Capture the cell that displays the provided text and extract its (X, Y) central coordinate. 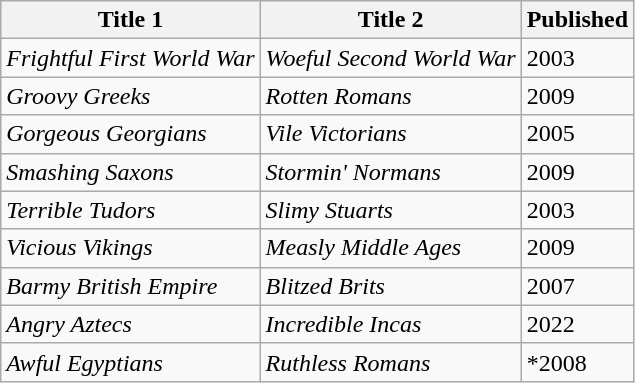
2005 (577, 134)
Rotten Romans (390, 96)
Woeful Second World War (390, 58)
Angry Aztecs (130, 324)
Stormin' Normans (390, 172)
Barmy British Empire (130, 286)
Title 1 (130, 20)
Groovy Greeks (130, 96)
Awful Egyptians (130, 362)
Frightful First World War (130, 58)
Incredible Incas (390, 324)
Terrible Tudors (130, 210)
Measly Middle Ages (390, 248)
2007 (577, 286)
Gorgeous Georgians (130, 134)
Slimy Stuarts (390, 210)
Smashing Saxons (130, 172)
Ruthless Romans (390, 362)
Vile Victorians (390, 134)
*2008 (577, 362)
Blitzed Brits (390, 286)
Vicious Vikings (130, 248)
Title 2 (390, 20)
Published (577, 20)
2022 (577, 324)
